Identify which cell holds the provided text, then report its (X, Y) central coordinate. 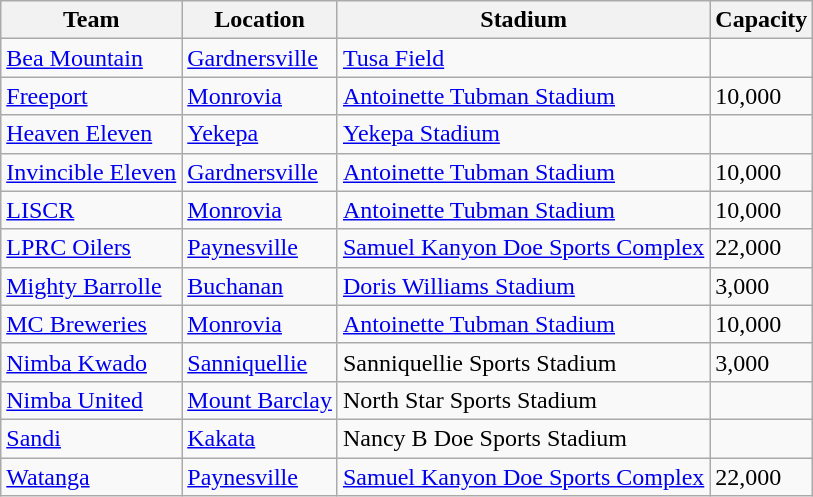
Sanniquellie (260, 362)
Watanga (92, 477)
Location (260, 20)
North Star Sports Stadium (523, 400)
Stadium (523, 20)
Buchanan (260, 286)
Team (92, 20)
Sandi (92, 438)
Mighty Barrolle (92, 286)
Tusa Field (523, 58)
Freeport (92, 96)
Heaven Eleven (92, 134)
LPRC Oilers (92, 248)
Nimba United (92, 400)
Nancy B Doe Sports Stadium (523, 438)
Nimba Kwado (92, 362)
Yekepa (260, 134)
Invincible Eleven (92, 172)
Kakata (260, 438)
Bea Mountain (92, 58)
Capacity (762, 20)
Mount Barclay (260, 400)
Sanniquellie Sports Stadium (523, 362)
LISCR (92, 210)
MC Breweries (92, 324)
Yekepa Stadium (523, 134)
Doris Williams Stadium (523, 286)
